Extract the (X, Y) coordinate from the center of the cell holding the provided text.  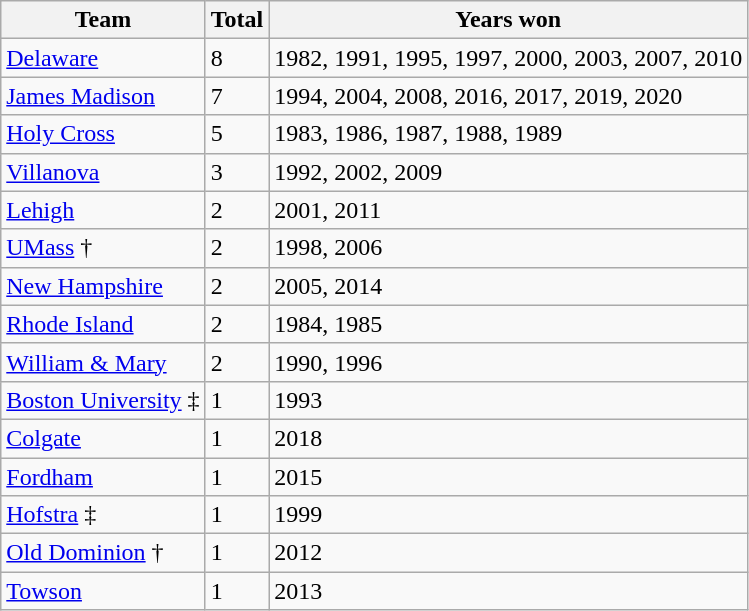
James Madison (103, 96)
Hofstra ‡ (103, 515)
1983, 1986, 1987, 1988, 1989 (508, 134)
2005, 2014 (508, 286)
1994, 2004, 2008, 2016, 2017, 2019, 2020 (508, 96)
Towson (103, 591)
Fordham (103, 477)
William & Mary (103, 362)
1992, 2002, 2009 (508, 172)
7 (237, 96)
5 (237, 134)
2015 (508, 477)
3 (237, 172)
Years won (508, 20)
UMass † (103, 248)
Team (103, 20)
2018 (508, 438)
2012 (508, 553)
1982, 1991, 1995, 1997, 2000, 2003, 2007, 2010 (508, 58)
1998, 2006 (508, 248)
2001, 2011 (508, 210)
1990, 1996 (508, 362)
Boston University ‡ (103, 400)
Rhode Island (103, 324)
Lehigh (103, 210)
1993 (508, 400)
Delaware (103, 58)
8 (237, 58)
Colgate (103, 438)
New Hampshire (103, 286)
2013 (508, 591)
Total (237, 20)
1999 (508, 515)
Holy Cross (103, 134)
Villanova (103, 172)
Old Dominion † (103, 553)
1984, 1985 (508, 324)
